Locate the cell with the specified text and output its [X, Y] center coordinate. 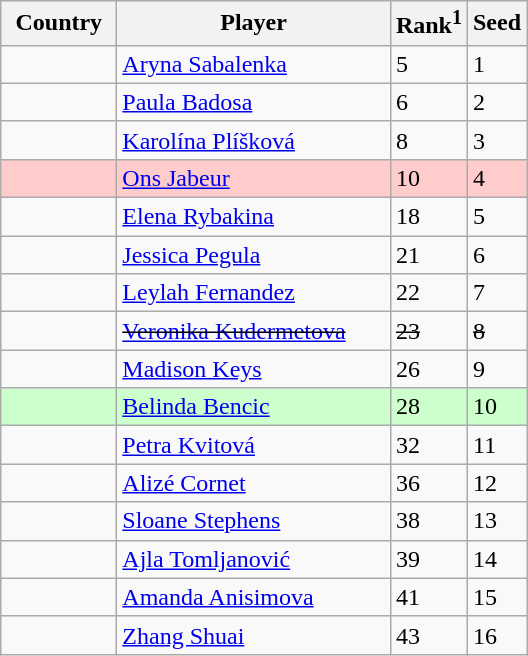
Karolína Plíšková [254, 140]
Elena Rybakina [254, 217]
11 [496, 445]
3 [496, 140]
15 [496, 597]
1 [496, 64]
43 [428, 635]
21 [428, 255]
Ajla Tomljanović [254, 559]
Amanda Anisimova [254, 597]
18 [428, 217]
Paula Badosa [254, 102]
26 [428, 369]
14 [496, 559]
7 [496, 293]
36 [428, 483]
Leylah Fernandez [254, 293]
2 [496, 102]
Alizé Cornet [254, 483]
41 [428, 597]
38 [428, 521]
Seed [496, 24]
28 [428, 407]
Jessica Pegula [254, 255]
Belinda Bencic [254, 407]
23 [428, 331]
Petra Kvitová [254, 445]
Madison Keys [254, 369]
Country [59, 24]
22 [428, 293]
4 [496, 178]
Veronika Kudermetova [254, 331]
13 [496, 521]
32 [428, 445]
Sloane Stephens [254, 521]
Player [254, 24]
Aryna Sabalenka [254, 64]
16 [496, 635]
39 [428, 559]
Rank1 [428, 24]
12 [496, 483]
Zhang Shuai [254, 635]
Ons Jabeur [254, 178]
9 [496, 369]
